Identify which cell holds the provided text, then report its [X, Y] central coordinate. 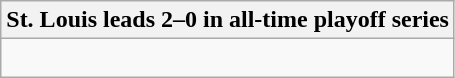
St. Louis leads 2–0 in all-time playoff series [228, 20]
